Return the (X, Y) coordinate for the center point of the cell that contains the specified text.  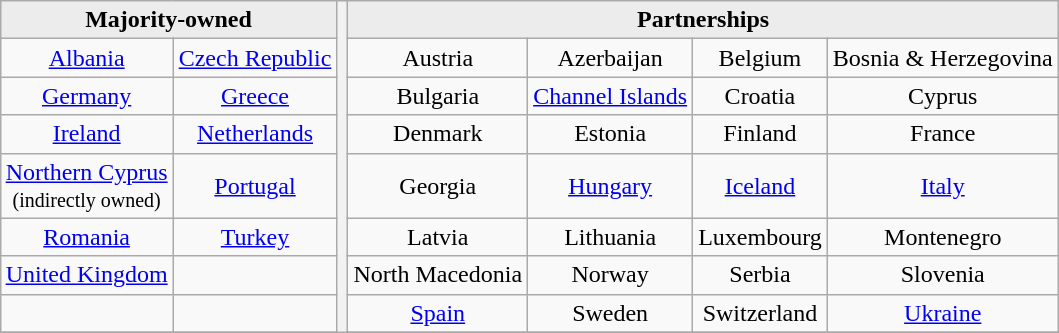
North Macedonia (438, 275)
Majority-owned (168, 20)
Estonia (610, 134)
Belgium (760, 58)
Austria (438, 58)
Norway (610, 275)
Luxembourg (760, 237)
Northern Cyprus(indirectly owned) (86, 186)
Montenegro (942, 237)
Georgia (438, 186)
Serbia (760, 275)
Azerbaijan (610, 58)
Slovenia (942, 275)
Ireland (86, 134)
Bulgaria (438, 96)
Cyprus (942, 96)
France (942, 134)
Netherlands (255, 134)
Romania (86, 237)
Germany (86, 96)
Albania (86, 58)
Spain (438, 313)
Bosnia & Herzegovina (942, 58)
Greece (255, 96)
Italy (942, 186)
Ukraine (942, 313)
Sweden (610, 313)
Partnerships (703, 20)
Channel Islands (610, 96)
Denmark (438, 134)
Czech Republic (255, 58)
Hungary (610, 186)
Finland (760, 134)
Turkey (255, 237)
Portugal (255, 186)
Switzerland (760, 313)
United Kingdom (86, 275)
Lithuania (610, 237)
Latvia (438, 237)
Croatia (760, 96)
Iceland (760, 186)
